For the text-containing cell, return its midpoint in [x, y] coordinate format. 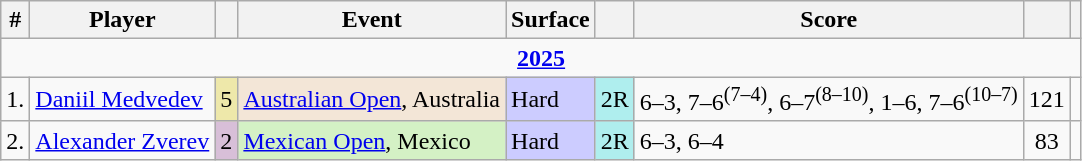
6–3, 6–4 [828, 140]
Mexican Open, Mexico [372, 140]
2. [16, 140]
Australian Open, Australia [372, 100]
83 [1046, 140]
Alexander Zverev [122, 140]
Daniil Medvedev [122, 100]
6–3, 7–6(7–4), 6–7(8–10), 1–6, 7–6(10–7) [828, 100]
Score [828, 20]
Player [122, 20]
5 [226, 100]
2025 [542, 58]
121 [1046, 100]
1. [16, 100]
Surface [551, 20]
Event [372, 20]
# [16, 20]
2 [226, 140]
